Search for the cell housing the specified text and yield its [X, Y] center coordinate. 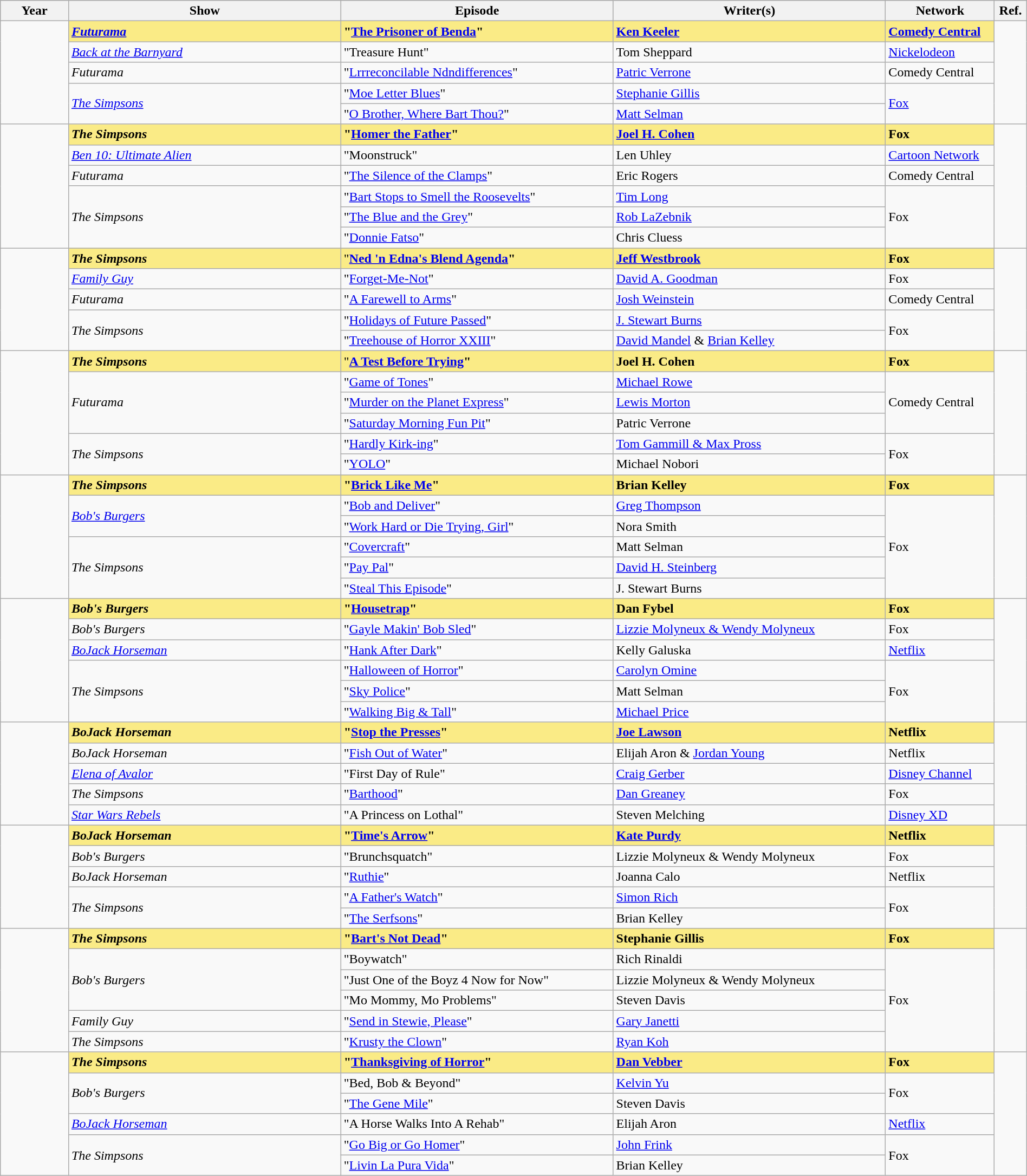
"Ruthie" [477, 876]
Network [940, 11]
"Halloween of Horror" [477, 671]
Writer(s) [750, 11]
Dan Vebber [750, 1062]
"Thanksgiving of Horror" [477, 1062]
Nickelodeon [940, 52]
"Bob and Deliver" [477, 505]
"Boywatch" [477, 959]
Craig Gerber [750, 774]
"Send in Stewie, Please" [477, 1021]
Elijah Aron & Jordan Young [750, 753]
Simon Rich [750, 897]
"The Silence of the Clamps" [477, 176]
Disney Channel [940, 774]
Ref. [1011, 11]
Jeff Westbrook [750, 258]
"Homer the Father" [477, 134]
"Stop the Presses" [477, 732]
"Livin La Pura Vida" [477, 1165]
Carolyn Omine [750, 671]
"Murder on the Planet Express" [477, 402]
"Work Hard or Die Trying, Girl" [477, 526]
Lewis Morton [750, 402]
"Brunchsquatch" [477, 856]
"Steal This Episode" [477, 588]
"Covercraft" [477, 547]
"Moonstruck" [477, 155]
Year [35, 11]
"Bart's Not Dead" [477, 939]
Tom Gammill & Max Pross [750, 444]
"Walking Big & Tall" [477, 712]
"Pay Pal" [477, 567]
Elijah Aron [750, 1124]
"Treehouse of Horror XXIII" [477, 341]
"O Brother, Where Bart Thou?" [477, 114]
Rob LaZebnik [750, 217]
"Moe Letter Blues" [477, 93]
"Fish Out of Water" [477, 753]
"Treasure Hunt" [477, 52]
Dan Greaney [750, 794]
Eric Rogers [750, 176]
Ryan Koh [750, 1042]
John Frink [750, 1145]
Show [205, 11]
Kelvin Yu [750, 1083]
"First Day of Rule" [477, 774]
Kate Purdy [750, 835]
"Barthood" [477, 794]
Greg Thompson [750, 505]
"Bart Stops to Smell the Roosevelts" [477, 196]
David A. Goodman [750, 279]
"Gayle Makin' Bob Sled" [477, 629]
Len Uhley [750, 155]
Cartoon Network [940, 155]
"A Horse Walks Into A Rehab" [477, 1124]
Michael Rowe [750, 382]
Back at the Barnyard [205, 52]
Episode [477, 11]
"A Princess on Lothal" [477, 815]
"The Gene Mile" [477, 1103]
David Mandel & Brian Kelley [750, 341]
"Mo Mommy, Mo Problems" [477, 1000]
"Saturday Morning Fun Pit" [477, 423]
Chris Cluess [750, 237]
"Brick Like Me" [477, 485]
Star Wars Rebels [205, 815]
David H. Steinberg [750, 567]
Tim Long [750, 196]
Ben 10: Ultimate Alien [205, 155]
"Donnie Fatso" [477, 237]
"Just One of the Boyz 4 Now for Now" [477, 980]
"Krusty the Clown" [477, 1042]
"Lrrreconcilable Ndndifferences" [477, 73]
Josh Weinstein [750, 300]
"Hardly Kirk-ing" [477, 444]
"A Test Before Trying" [477, 361]
Nora Smith [750, 526]
"Hank After Dark" [477, 650]
Kelly Galuska [750, 650]
"Bed, Bob & Beyond" [477, 1083]
"Ned 'n Edna's Blend Agenda" [477, 258]
"Go Big or Go Homer" [477, 1145]
"A Father's Watch" [477, 897]
Joanna Calo [750, 876]
Tom Sheppard [750, 52]
"Time's Arrow" [477, 835]
Steven Melching [750, 815]
Dan Fybel [750, 609]
Michael Price [750, 712]
"A Farewell to Arms" [477, 300]
Gary Janetti [750, 1021]
"YOLO" [477, 464]
Joe Lawson [750, 732]
Rich Rinaldi [750, 959]
"Sky Police" [477, 691]
"Forget-Me-Not" [477, 279]
"The Prisoner of Benda" [477, 31]
Michael Nobori [750, 464]
"The Blue and the Grey" [477, 217]
Ken Keeler [750, 31]
Elena of Avalor [205, 774]
"The Serfsons" [477, 918]
"Game of Tones" [477, 382]
"Holidays of Future Passed" [477, 320]
Disney XD [940, 815]
"Housetrap" [477, 609]
